Capture the cell that displays the provided text and extract its (x, y) central coordinate. 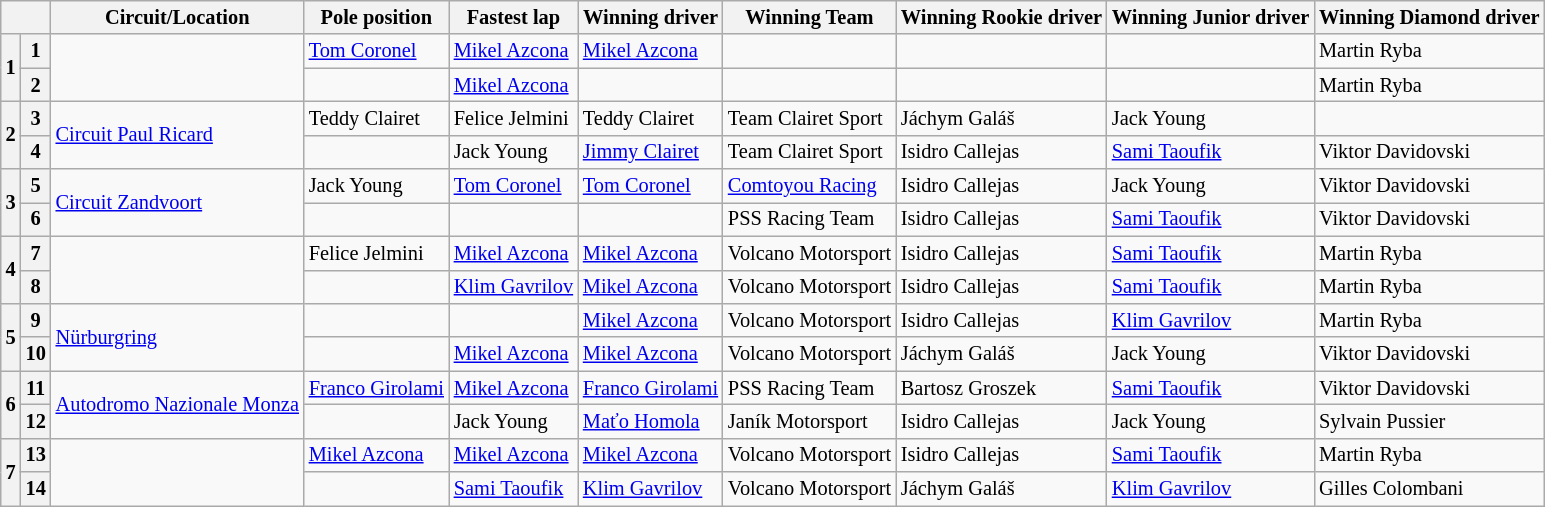
Winning Junior driver (1210, 17)
Circuit Paul Ricard (178, 134)
Winning Diamond driver (1429, 17)
Pole position (376, 17)
13 (36, 455)
Gilles Colombani (1429, 489)
12 (36, 421)
Winning Team (810, 17)
10 (36, 354)
14 (36, 489)
Comtoyou Racing (810, 186)
Winning driver (650, 17)
Jimmy Clairet (650, 152)
Bartosz Groszek (1002, 388)
Circuit/Location (178, 17)
Nürburgring (178, 336)
Autodromo Nazionale Monza (178, 404)
11 (36, 388)
Winning Rookie driver (1002, 17)
Sylvain Pussier (1429, 421)
Janík Motorsport (810, 421)
Circuit Zandvoort (178, 202)
8 (36, 287)
9 (36, 320)
Maťo Homola (650, 421)
Fastest lap (514, 17)
